Capture the cell that displays the provided text and extract its [x, y] central coordinate. 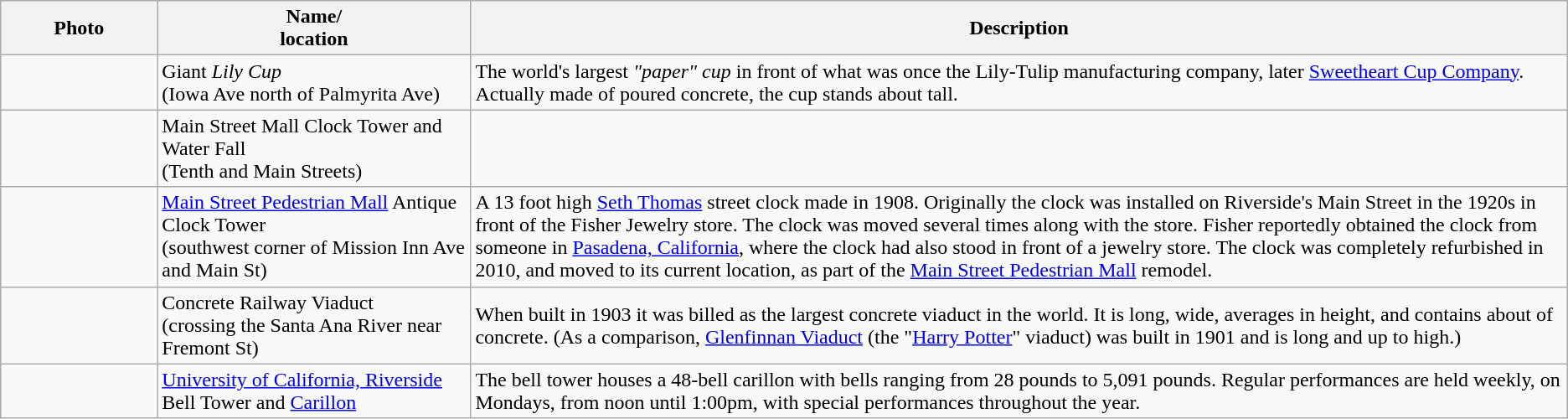
Name/location [314, 28]
Giant Lily Cup(Iowa Ave north of Palmyrita Ave) [314, 82]
Main Street Pedestrian Mall Antique Clock Tower(southwest corner of Mission Inn Ave and Main St) [314, 236]
Photo [79, 28]
Concrete Railway Viaduct(crossing the Santa Ana River near Fremont St) [314, 325]
Description [1019, 28]
University of California, Riverside Bell Tower and Carillon [314, 391]
Main Street Mall Clock Tower and Water Fall(Tenth and Main Streets) [314, 148]
